Extract the (x, y) coordinate from the center of the cell holding the provided text.  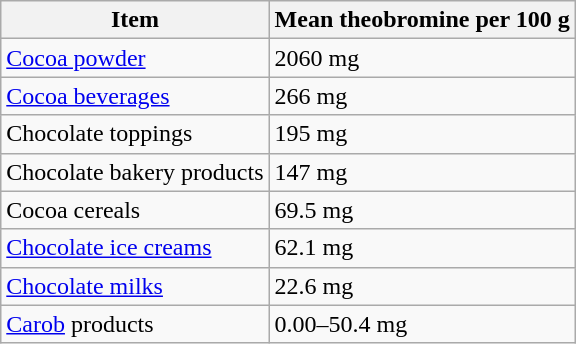
Cocoa powder (135, 58)
Cocoa cereals (135, 210)
Cocoa beverages (135, 96)
62.1 mg (422, 248)
2060 mg (422, 58)
147 mg (422, 172)
Carob products (135, 324)
Chocolate milks (135, 286)
0.00–50.4 mg (422, 324)
69.5 mg (422, 210)
Chocolate toppings (135, 134)
Item (135, 20)
266 mg (422, 96)
Chocolate bakery products (135, 172)
195 mg (422, 134)
Chocolate ice creams (135, 248)
22.6 mg (422, 286)
Mean theobromine per 100 g (422, 20)
